Detect which cell encompasses the target text, then output its [x, y] center coordinate. 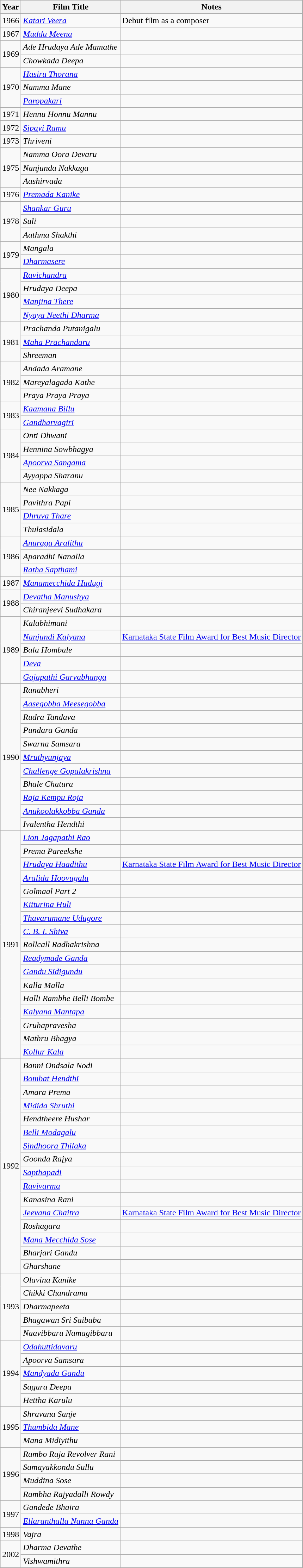
Premada Kanike [71, 195]
Kanasina Rani [71, 1199]
Kalla Malla [71, 985]
1971 [11, 114]
Ade Hrudaya Ade Mamathe [71, 47]
Andada Aramane [71, 369]
Bharjari Gandu [71, 1253]
1987 [11, 583]
Manjina There [71, 302]
1990 [11, 757]
Readymade Ganda [71, 958]
Nanjundi Kalyana [71, 637]
Katari Veera [71, 20]
Gandede Bhaira [71, 1507]
Rollcall Radhakrishna [71, 945]
Aashirvada [71, 181]
Devatha Manushya [71, 597]
Challenge Gopalakrishna [71, 770]
Apoorva Sangama [71, 462]
Gandharvagiri [71, 422]
Anukoolakkobba Ganda [71, 811]
1983 [11, 416]
Rambo Raja Revolver Rani [71, 1454]
Thumbida Mane [71, 1427]
Nee Nakkaga [71, 489]
Hendtheere Hushar [71, 1119]
1975 [11, 168]
Banni Ondsala Nodi [71, 1065]
Mana Midiyithu [71, 1440]
Dharmasere [71, 262]
Thriveni [71, 141]
Pavithra Papi [71, 503]
1967 [11, 34]
1985 [11, 509]
Suli [71, 221]
Deva [71, 663]
Notes [211, 7]
1966 [11, 20]
1979 [11, 255]
Raja Kempu Roja [71, 797]
Nyaya Neethi Dharma [71, 315]
Sindhoora Thilaka [71, 1146]
Year [11, 7]
1989 [11, 650]
Apoorva Samsara [71, 1360]
Gandu Sidigundu [71, 971]
Halli Rambhe Belli Bombe [71, 998]
1998 [11, 1534]
Muddu Meena [71, 34]
1992 [11, 1166]
Bala Hombale [71, 650]
Kalyana Mantapa [71, 1012]
Paropakari [71, 101]
1988 [11, 603]
Gharshane [71, 1266]
Pundara Ganda [71, 730]
Bhale Chatura [71, 784]
1995 [11, 1427]
Sagara Deepa [71, 1387]
Hettha Karulu [71, 1400]
Mana Mecchida Sose [71, 1239]
Hrudaya Deepa [71, 288]
1993 [11, 1306]
Rambha Rajyadalli Rowdy [71, 1494]
Thavarumane Udugore [71, 918]
Dharmapeeta [71, 1306]
Mareyalagada Kathe [71, 382]
1984 [11, 456]
Manamecchida Hudugi [71, 583]
1976 [11, 195]
Aralida Hoovugalu [71, 878]
1997 [11, 1514]
Prema Pareekshe [71, 851]
Chikki Chandrama [71, 1293]
Praya Praya Praya [71, 396]
Sipayi Ramu [71, 127]
Swarna Samsara [71, 744]
Gajapathi Garvabhanga [71, 677]
Odahuttidavaru [71, 1347]
Bhagawan Sri Saibaba [71, 1320]
Golmaal Part 2 [71, 891]
Hrudaya Haadithu [71, 864]
Aasegobba Meesegobba [71, 704]
Ravichandra [71, 275]
1981 [11, 342]
Shravana Sanje [71, 1413]
Ranabheri [71, 690]
Vajra [71, 1534]
Goonda Rajya [71, 1159]
1982 [11, 382]
Ravivarma [71, 1186]
Shankar Guru [71, 208]
Ellaranthalla Nanna Ganda [71, 1521]
Kaamana Billu [71, 409]
Hennu Honnu Mannu [71, 114]
Amara Prema [71, 1092]
Jeevana Chaitra [71, 1213]
Kitturina Huli [71, 905]
Hasiru Thorana [71, 74]
Nanjunda Nakkaga [71, 168]
1972 [11, 127]
Muddina Sose [71, 1481]
Ivalentha Hendthi [71, 824]
Naavibbaru Namagibbaru [71, 1333]
C. B. I. Shiva [71, 931]
Aparadhi Nanalla [71, 556]
Ayyappa Sharanu [71, 476]
Onti Dhwani [71, 436]
Mruthyunjaya [71, 757]
Gruhapravesha [71, 1025]
Dharma Devathe [71, 1548]
Mandyada Gandu [71, 1373]
1973 [11, 141]
1994 [11, 1373]
Chiranjeevi Sudhakara [71, 610]
Ratha Sapthami [71, 569]
1978 [11, 221]
Samayakkondu Sullu [71, 1467]
Chowkada Deepa [71, 61]
Rudra Tandava [71, 717]
1980 [11, 295]
1970 [11, 87]
1986 [11, 556]
Olavina Kanike [71, 1280]
Hennina Sowbhagya [71, 449]
Mangala [71, 248]
Thulasidala [71, 529]
Kollur Kala [71, 1052]
Debut film as a composer [211, 20]
Roshagara [71, 1226]
Bombat Hendthi [71, 1079]
1996 [11, 1474]
Namma Mane [71, 87]
1969 [11, 54]
2002 [11, 1554]
Namma Oora Devaru [71, 154]
1991 [11, 945]
Aathma Shakthi [71, 235]
Prachanda Putanigalu [71, 328]
Shreeman [71, 355]
Anuraga Aralithu [71, 543]
Midida Shruthi [71, 1106]
Kalabhimani [71, 623]
Lion Jagapathi Rao [71, 838]
Film Title [71, 7]
Maha Prachandaru [71, 342]
Mathru Bhagya [71, 1039]
Sapthapadi [71, 1172]
Vishwamithra [71, 1561]
Dhruva Thare [71, 516]
Belli Modagalu [71, 1132]
